Provide the (X, Y) coordinate of the cell's center where the given text is located.  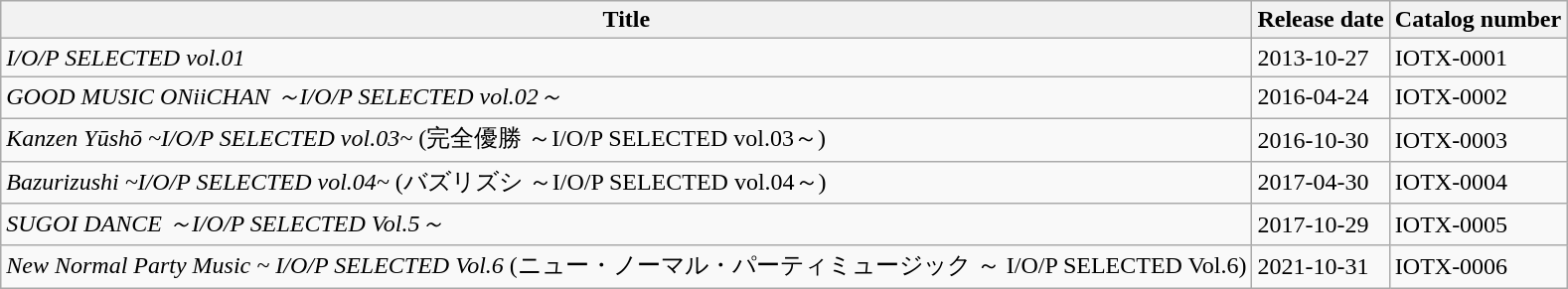
2016-10-30 (1321, 139)
IOTX-0003 (1478, 139)
SUGOI DANCE ～I/O/P SELECTED Vol.5～ (626, 224)
2016-04-24 (1321, 97)
Bazurizushi ~I/O/P SELECTED vol.04~ (バズリズシ ～I/O/P SELECTED vol.04～) (626, 183)
I/O/P SELECTED vol.01 (626, 58)
Title (626, 20)
IOTX-0005 (1478, 224)
2013-10-27 (1321, 58)
Catalog number (1478, 20)
IOTX-0006 (1478, 266)
2017-04-30 (1321, 183)
IOTX-0004 (1478, 183)
IOTX-0002 (1478, 97)
New Normal Party Music ~ I/O/P SELECTED Vol.6 (ニュー・ノーマル・パーティミュージック ～ I/O/P SELECTED Vol.6) (626, 266)
Release date (1321, 20)
2017-10-29 (1321, 224)
2021-10-31 (1321, 266)
GOOD MUSIC ONiiCHAN ～I/O/P SELECTED vol.02～ (626, 97)
IOTX-0001 (1478, 58)
Kanzen Yūshō ~I/O/P SELECTED vol.03~ (完全優勝 ～I/O/P SELECTED vol.03～) (626, 139)
